Identify which cell holds the provided text, then report its (x, y) central coordinate. 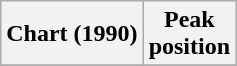
Chart (1990) (72, 34)
Peakposition (189, 34)
